For the text-containing cell, return its midpoint in [X, Y] coordinate format. 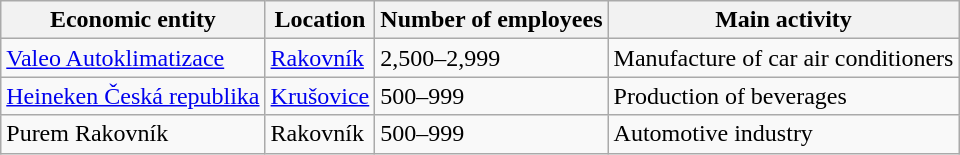
Production of beverages [784, 96]
Krušovice [320, 96]
Manufacture of car air conditioners [784, 58]
Economic entity [133, 20]
Valeo Autoklimatizace [133, 58]
Automotive industry [784, 134]
2,500–2,999 [492, 58]
Heineken Česká republika [133, 96]
Number of employees [492, 20]
Purem Rakovník [133, 134]
Main activity [784, 20]
Location [320, 20]
